Provide the (X, Y) coordinate of the cell's center where the given text is located.  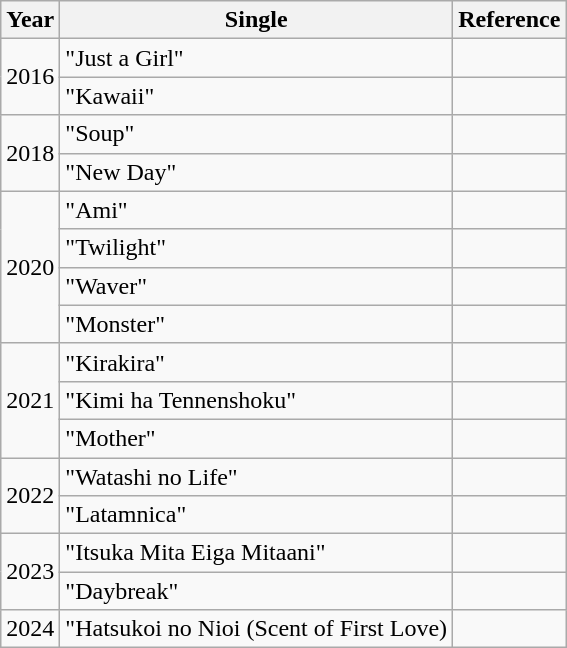
"Daybreak" (256, 591)
"Monster" (256, 324)
2022 (30, 496)
"Kimi ha Tennenshoku" (256, 400)
"Watashi no Life" (256, 477)
"New Day" (256, 172)
"Waver" (256, 286)
Single (256, 20)
"Hatsukoi no Nioi (Scent of First Love) (256, 629)
"Kawaii" (256, 96)
2024 (30, 629)
Reference (510, 20)
2016 (30, 77)
"Latamnica" (256, 515)
2018 (30, 153)
Year (30, 20)
2020 (30, 267)
2021 (30, 400)
"Itsuka Mita Eiga Mitaani" (256, 553)
"Soup" (256, 134)
"Ami" (256, 210)
"Twilight" (256, 248)
"Mother" (256, 438)
"Kirakira" (256, 362)
2023 (30, 572)
"Just a Girl" (256, 58)
